Return the (X, Y) coordinate for the center point of the cell that contains the specified text.  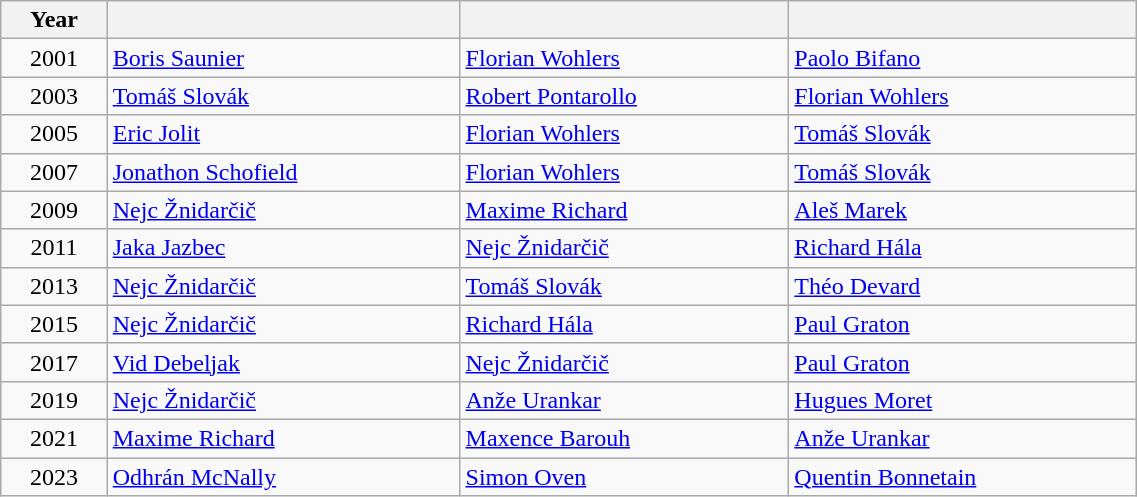
2015 (54, 324)
2017 (54, 362)
Maxence Barouh (624, 438)
2013 (54, 286)
Hugues Moret (963, 400)
2023 (54, 477)
2001 (54, 58)
Paolo Bifano (963, 58)
2003 (54, 96)
Jaka Jazbec (284, 248)
2019 (54, 400)
Robert Pontarollo (624, 96)
Aleš Marek (963, 210)
Boris Saunier (284, 58)
Théo Devard (963, 286)
2007 (54, 172)
Simon Oven (624, 477)
2021 (54, 438)
2005 (54, 134)
2009 (54, 210)
Jonathon Schofield (284, 172)
Year (54, 20)
2011 (54, 248)
Odhrán McNally (284, 477)
Vid Debeljak (284, 362)
Quentin Bonnetain (963, 477)
Eric Jolit (284, 134)
